Return the [x, y] coordinate for the center point of the cell that contains the specified text.  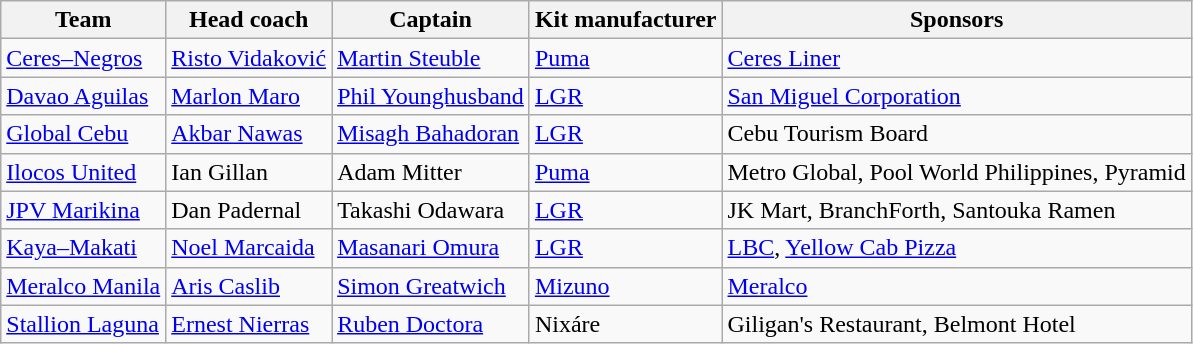
Aris Caslib [249, 286]
Mizuno [626, 286]
Giligan's Restaurant, Belmont Hotel [956, 324]
Metro Global, Pool World Philippines, Pyramid [956, 172]
Ceres–Negros [84, 58]
Adam Mitter [431, 172]
Head coach [249, 20]
Takashi Odawara [431, 210]
Captain [431, 20]
Simon Greatwich [431, 286]
Team [84, 20]
Sponsors [956, 20]
Nixáre [626, 324]
Kit manufacturer [626, 20]
Cebu Tourism Board [956, 134]
Ruben Doctora [431, 324]
Ilocos United [84, 172]
Misagh Bahadoran [431, 134]
Phil Younghusband [431, 96]
Ian Gillan [249, 172]
Masanari Omura [431, 248]
Global Cebu [84, 134]
Risto Vidaković [249, 58]
JPV Marikina [84, 210]
Marlon Maro [249, 96]
Martin Steuble [431, 58]
Davao Aguilas [84, 96]
Kaya–Makati [84, 248]
Noel Marcaida [249, 248]
LBC, Yellow Cab Pizza [956, 248]
San Miguel Corporation [956, 96]
Akbar Nawas [249, 134]
JK Mart, BranchForth, Santouka Ramen [956, 210]
Dan Padernal [249, 210]
Stallion Laguna [84, 324]
Meralco [956, 286]
Ernest Nierras [249, 324]
Meralco Manila [84, 286]
Ceres Liner [956, 58]
